Return [X, Y] of the center of cell containing provided text 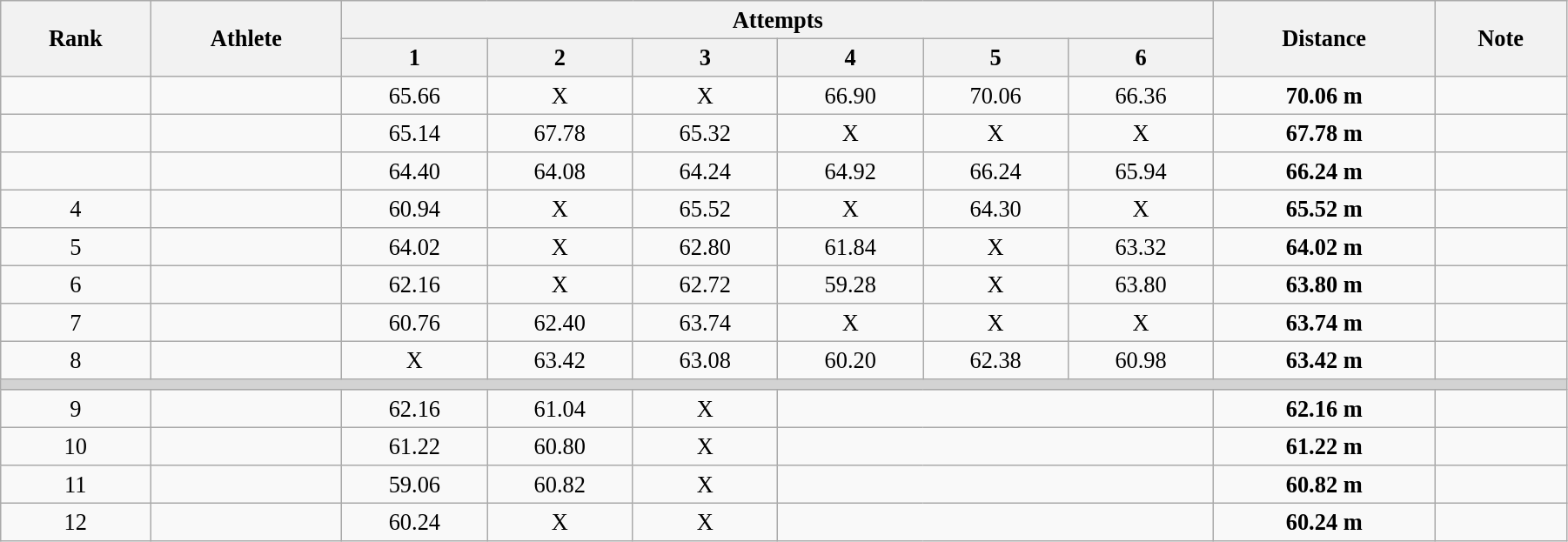
1 [414, 57]
65.14 [414, 133]
66.24 [995, 171]
64.92 [851, 171]
Athlete [246, 38]
60.82 m [1324, 485]
64.40 [414, 171]
63.80 [1142, 284]
63.74 m [1324, 323]
64.08 [560, 171]
9 [76, 409]
65.94 [1142, 171]
60.76 [414, 323]
65.52 m [1324, 209]
61.22 [414, 446]
63.08 [705, 360]
60.82 [560, 485]
67.78 m [1324, 133]
64.02 [414, 247]
60.80 [560, 446]
60.94 [414, 209]
11 [76, 485]
62.72 [705, 284]
63.80 m [1324, 284]
62.80 [705, 247]
59.06 [414, 485]
65.32 [705, 133]
64.24 [705, 171]
61.22 m [1324, 446]
63.42 m [1324, 360]
Attempts [778, 19]
61.84 [851, 247]
65.66 [414, 95]
63.32 [1142, 247]
59.28 [851, 284]
70.06 [995, 95]
62.16 m [1324, 409]
7 [76, 323]
Rank [76, 38]
64.02 m [1324, 247]
8 [76, 360]
3 [705, 57]
60.24 [414, 522]
64.30 [995, 209]
62.38 [995, 360]
12 [76, 522]
60.20 [851, 360]
66.90 [851, 95]
65.52 [705, 209]
63.42 [560, 360]
63.74 [705, 323]
62.40 [560, 323]
70.06 m [1324, 95]
60.24 m [1324, 522]
Note [1501, 38]
Distance [1324, 38]
2 [560, 57]
61.04 [560, 409]
60.98 [1142, 360]
66.24 m [1324, 171]
66.36 [1142, 95]
10 [76, 446]
67.78 [560, 133]
